Provide the (X, Y) coordinate of the cell's center where the given text is located.  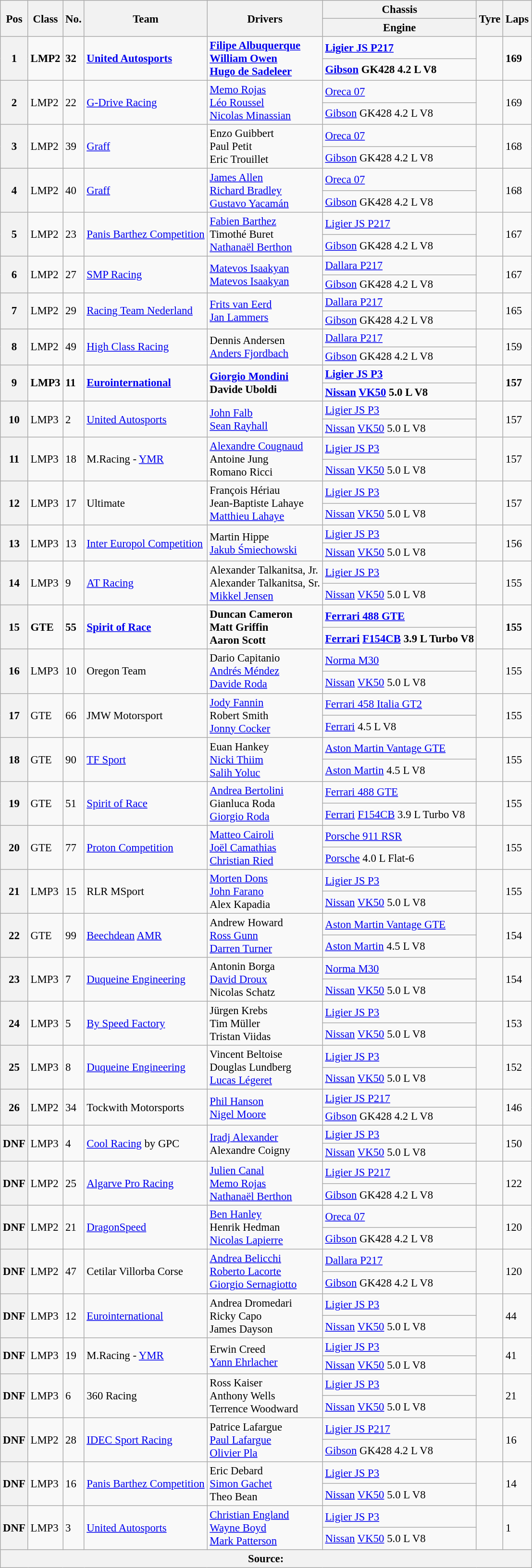
Source: (266, 1559)
Euan Hankey Nicki Thiim Salih Yoluc (265, 759)
55 (74, 627)
JMW Motorsport (146, 715)
Ferrari 458 Italia GT2 (399, 704)
Matteo Cairoli Joël Camathias Christian Ried (265, 847)
G-Drive Racing (146, 103)
Proton Competition (146, 847)
Ferrari 4.5 L V8 (399, 726)
Alexandre Cougnaud Antoine Jung Romano Ricci (265, 459)
Julien Canal Memo Rojas Nathanaël Berthon (265, 1184)
29 (74, 310)
Enzo Guibbert Paul Petit Eric Trouillet (265, 147)
Team (146, 18)
77 (74, 847)
Christian England Wayne Boyd Mark Patterson (265, 1528)
51 (74, 803)
Engine (399, 28)
26 (14, 1108)
39 (74, 147)
Ultimate (146, 503)
Iradj Alexander Alexandre Coigny (265, 1143)
By Speed Factory (146, 1023)
90 (74, 759)
150 (517, 1143)
Drivers (265, 18)
Morten Dons John Farano Alex Kapadia (265, 892)
47 (74, 1272)
122 (517, 1184)
Matevos Isaakyan Matevos Isaakyan (265, 275)
159 (517, 347)
Class (45, 18)
27 (74, 275)
Laps (517, 18)
Memo Rojas Léo Roussel Nicolas Minassian (265, 103)
41 (517, 1356)
Jürgen Krebs Tim Müller Tristan Viidas (265, 1023)
Tockwith Motorsports (146, 1108)
Patrice Lafargue Paul Lafargue Olivier Pla (265, 1440)
32 (74, 59)
Andrea Dromedari Ricky Capo James Dayson (265, 1316)
IDEC Sport Racing (146, 1440)
Andrew Howard Ross Gunn Darren Turner (265, 935)
TF Sport (146, 759)
40 (74, 191)
Erwin Creed Yann Ehrlacher (265, 1356)
No. (74, 18)
François Hériau Jean-Baptiste Lahaye Matthieu Lahaye (265, 503)
Vincent Beltoise Douglas Lundberg Lucas Légeret (265, 1067)
152 (517, 1067)
Racing Team Nederland (146, 310)
Oregon Team (146, 672)
Cool Racing by GPC (146, 1143)
DragonSpeed (146, 1228)
360 Racing (146, 1396)
Antonin Borga David Droux Nicolas Schatz (265, 980)
Dennis Andersen Anders Fjordbach (265, 347)
Martin Hippe Jakub Śmiechowski (265, 543)
Inter Europol Competition (146, 543)
Andrea Bertolini Gianluca Roda Giorgio Roda (265, 803)
165 (517, 310)
Chassis (399, 10)
Andrea Belicchi Roberto Lacorte Giorgio Sernagiotto (265, 1272)
Filipe Albuquerque William Owen Hugo de Sadeleer (265, 59)
AT Racing (146, 583)
146 (517, 1108)
99 (74, 935)
James Allen Richard Bradley Gustavo Yacamán (265, 191)
Porsche 4.0 L Flat-6 (399, 858)
153 (517, 1023)
34 (74, 1108)
Fabien Barthez Timothé Buret Nathanaël Berthon (265, 234)
Giorgio Mondini Davide Uboldi (265, 383)
Dario Capitanio Andrés Méndez Davide Roda (265, 672)
RLR MSport (146, 892)
Porsche 911 RSR (399, 836)
Alexander Talkanitsa, Jr. Alexander Talkanitsa, Sr. Mikkel Jensen (265, 583)
Frits van Eerd Jan Lammers (265, 310)
Duncan Cameron Matt Griffin Aaron Scott (265, 627)
Tyre (489, 18)
49 (74, 347)
28 (74, 1440)
Ben Hanley Henrik Hedman Nicolas Lapierre (265, 1228)
24 (14, 1023)
Algarve Pro Racing (146, 1184)
44 (517, 1316)
John Falb Sean Rayhall (265, 419)
Ross Kaiser Anthony Wells Terrence Woodward (265, 1396)
Eric Debard Simon Gachet Theo Bean (265, 1484)
66 (74, 715)
High Class Racing (146, 347)
Jody Fannin Robert Smith Jonny Cocker (265, 715)
Phil Hanson Nigel Moore (265, 1108)
SMP Racing (146, 275)
20 (14, 847)
Beechdean AMR (146, 935)
Cetilar Villorba Corse (146, 1272)
156 (517, 543)
Pos (14, 18)
